From the cell containing the given text, extract its center point as [X, Y] coordinate. 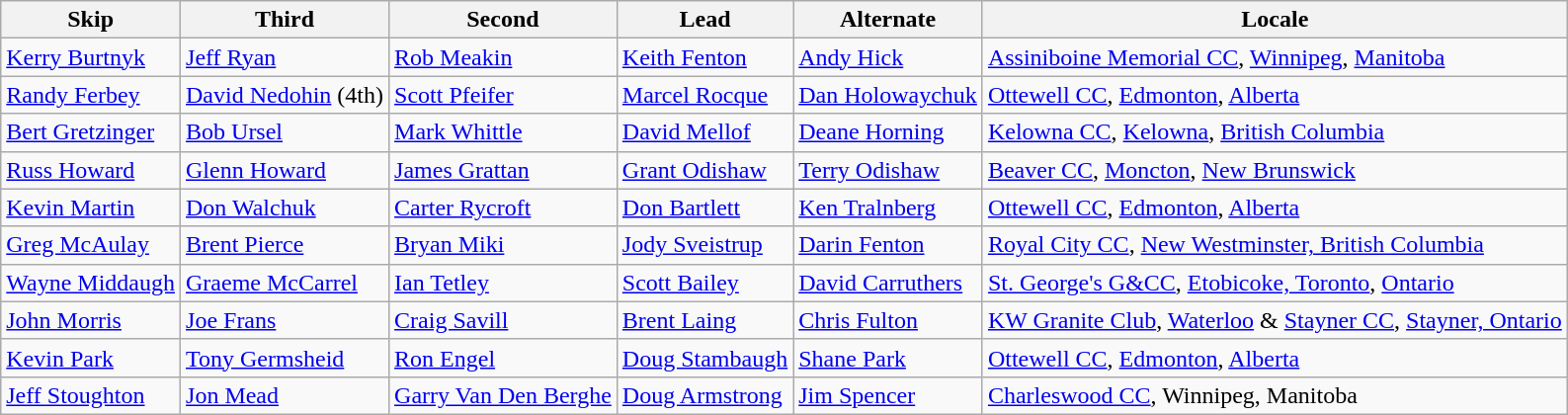
Chris Fulton [888, 320]
Beaver CC, Moncton, New Brunswick [1275, 170]
Assiniboine Memorial CC, Winnipeg, Manitoba [1275, 57]
Craig Savill [504, 320]
Bob Ursel [285, 132]
KW Granite Club, Waterloo & Stayner CC, Stayner, Ontario [1275, 320]
Kevin Martin [91, 207]
Greg McAulay [91, 245]
David Mellof [704, 132]
Terry Odishaw [888, 170]
Second [504, 20]
Jim Spencer [888, 395]
Kerry Burtnyk [91, 57]
Lead [704, 20]
Carter Rycroft [504, 207]
Doug Stambaugh [704, 358]
Brent Pierce [285, 245]
James Grattan [504, 170]
Graeme McCarrel [285, 283]
Deane Horning [888, 132]
Ken Tralnberg [888, 207]
Mark Whittle [504, 132]
Charleswood CC, Winnipeg, Manitoba [1275, 395]
Glenn Howard [285, 170]
John Morris [91, 320]
Jody Sveistrup [704, 245]
Kevin Park [91, 358]
Ian Tetley [504, 283]
Scott Bailey [704, 283]
Brent Laing [704, 320]
Royal City CC, New Westminster, British Columbia [1275, 245]
Garry Van Den Berghe [504, 395]
Jon Mead [285, 395]
Kelowna CC, Kelowna, British Columbia [1275, 132]
Bert Gretzinger [91, 132]
Keith Fenton [704, 57]
Don Walchuk [285, 207]
Jeff Ryan [285, 57]
Skip [91, 20]
Locale [1275, 20]
Russ Howard [91, 170]
Alternate [888, 20]
St. George's G&CC, Etobicoke, Toronto, Ontario [1275, 283]
Shane Park [888, 358]
Ron Engel [504, 358]
Randy Ferbey [91, 95]
Darin Fenton [888, 245]
Jeff Stoughton [91, 395]
Don Bartlett [704, 207]
David Carruthers [888, 283]
Grant Odishaw [704, 170]
Third [285, 20]
Tony Germsheid [285, 358]
Wayne Middaugh [91, 283]
Joe Frans [285, 320]
Andy Hick [888, 57]
Doug Armstrong [704, 395]
David Nedohin (4th) [285, 95]
Scott Pfeifer [504, 95]
Rob Meakin [504, 57]
Bryan Miki [504, 245]
Marcel Rocque [704, 95]
Dan Holowaychuk [888, 95]
